From the cell containing the given text, extract its center point as [x, y] coordinate. 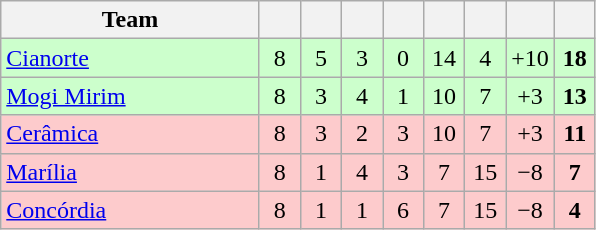
0 [402, 58]
Team [130, 20]
11 [574, 134]
6 [402, 210]
+10 [530, 58]
Marília [130, 172]
Concórdia [130, 210]
Mogi Mirim [130, 96]
18 [574, 58]
Cianorte [130, 58]
5 [320, 58]
Cerâmica [130, 134]
13 [574, 96]
14 [444, 58]
2 [362, 134]
